Provide the [x, y] coordinate of the cell's center where the given text is located.  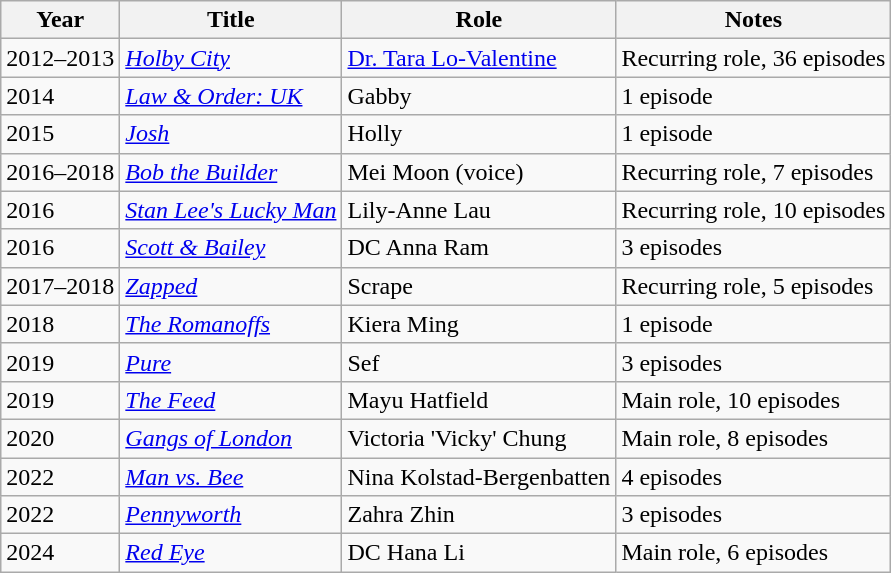
2018 [60, 324]
Zapped [231, 286]
Stan Lee's Lucky Man [231, 210]
2014 [60, 96]
Main role, 6 episodes [754, 553]
2020 [60, 438]
4 episodes [754, 477]
Pennyworth [231, 515]
Scrape [479, 286]
Zahra Zhin [479, 515]
2016–2018 [60, 172]
2017–2018 [60, 286]
Role [479, 20]
Notes [754, 20]
Gangs of London [231, 438]
Nina Kolstad-Bergenbatten [479, 477]
Pure [231, 362]
Kiera Ming [479, 324]
Man vs. Bee [231, 477]
Recurring role, 36 episodes [754, 58]
Scott & Bailey [231, 248]
The Romanoffs [231, 324]
Mayu Hatfield [479, 400]
Lily-Anne Lau [479, 210]
Recurring role, 10 episodes [754, 210]
Dr. Tara Lo-Valentine [479, 58]
Victoria 'Vicky' Chung [479, 438]
Recurring role, 5 episodes [754, 286]
Recurring role, 7 episodes [754, 172]
Year [60, 20]
Josh [231, 134]
Main role, 8 episodes [754, 438]
2015 [60, 134]
DC Anna Ram [479, 248]
Main role, 10 episodes [754, 400]
Holby City [231, 58]
The Feed [231, 400]
Gabby [479, 96]
Title [231, 20]
Bob the Builder [231, 172]
2024 [60, 553]
DC Hana Li [479, 553]
Holly [479, 134]
Mei Moon (voice) [479, 172]
2012–2013 [60, 58]
Sef [479, 362]
Red Eye [231, 553]
Law & Order: UK [231, 96]
